Locate the cell with the specified text and output its [X, Y] center coordinate. 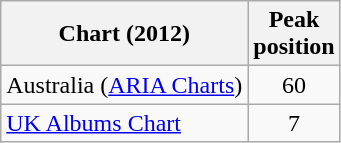
60 [294, 85]
Chart (2012) [124, 34]
Peakposition [294, 34]
Australia (ARIA Charts) [124, 85]
7 [294, 123]
UK Albums Chart [124, 123]
